Return the [x, y] coordinate for the center point of the cell that contains the specified text.  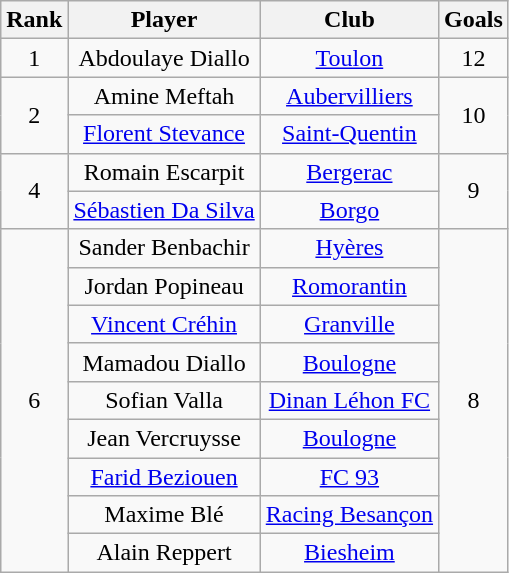
Romain Escarpit [164, 172]
8 [474, 400]
Mamadou Diallo [164, 362]
Farid Beziouen [164, 477]
Romorantin [349, 286]
Maxime Blé [164, 515]
Abdoulaye Diallo [164, 58]
Sofian Valla [164, 400]
Dinan Léhon FC [349, 400]
Biesheim [349, 553]
Vincent Créhin [164, 324]
Granville [349, 324]
FC 93 [349, 477]
Florent Stevance [164, 134]
Bergerac [349, 172]
Hyères [349, 248]
10 [474, 115]
2 [34, 115]
9 [474, 191]
Rank [34, 20]
Saint-Quentin [349, 134]
Sander Benbachir [164, 248]
6 [34, 400]
Aubervilliers [349, 96]
Jean Vercruysse [164, 438]
Club [349, 20]
Amine Meftah [164, 96]
Player [164, 20]
Racing Besançon [349, 515]
Sébastien Da Silva [164, 210]
Goals [474, 20]
Jordan Popineau [164, 286]
12 [474, 58]
1 [34, 58]
4 [34, 191]
Alain Reppert [164, 553]
Toulon [349, 58]
Borgo [349, 210]
